Pinpoint the cell where the given text exists, returning its [X, Y] midpoint coordinate. 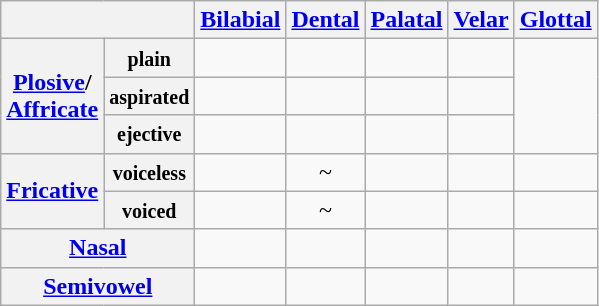
voiced [150, 210]
Plosive/Affricate [52, 96]
Fricative [52, 191]
Dental [326, 20]
Bilabial [240, 20]
ejective [150, 134]
plain [150, 58]
Glottal [556, 20]
Nasal [98, 248]
Velar [481, 20]
aspirated [150, 96]
voiceless [150, 172]
Palatal [406, 20]
Semivowel [98, 286]
